Output the (X, Y) coordinate of the center of the cell containing the given text.  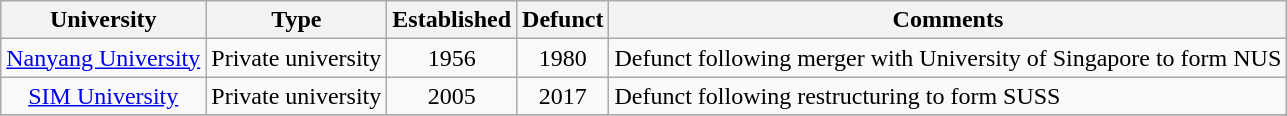
Defunct following restructuring to form SUSS (948, 96)
2017 (563, 96)
Type (296, 20)
Defunct following merger with University of Singapore to form NUS (948, 58)
Established (452, 20)
1980 (563, 58)
1956 (452, 58)
Nanyang University (104, 58)
2005 (452, 96)
Defunct (563, 20)
University (104, 20)
SIM University (104, 96)
Comments (948, 20)
